Determine the (X, Y) coordinate at the center of the cell enclosing the given text.  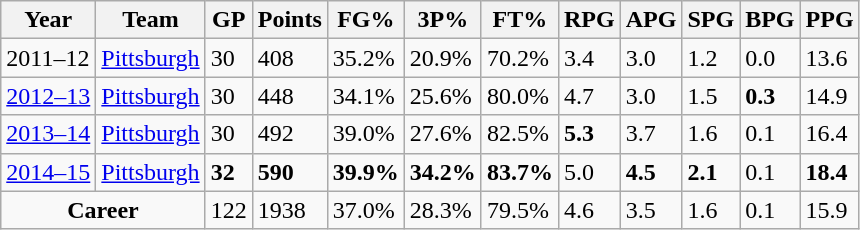
2014–15 (48, 172)
PPG (830, 20)
3.7 (651, 134)
25.6% (442, 96)
34.1% (366, 96)
0.3 (770, 96)
408 (290, 58)
20.9% (442, 58)
37.0% (366, 210)
4.6 (589, 210)
4.7 (589, 96)
448 (290, 96)
79.5% (520, 210)
SPG (711, 20)
34.2% (442, 172)
39.9% (366, 172)
3P% (442, 20)
2013–14 (48, 134)
3.5 (651, 210)
FG% (366, 20)
BPG (770, 20)
13.6 (830, 58)
27.6% (442, 134)
2011–12 (48, 58)
28.3% (442, 210)
35.2% (366, 58)
1938 (290, 210)
16.4 (830, 134)
2012–13 (48, 96)
3.4 (589, 58)
5.0 (589, 172)
122 (228, 210)
590 (290, 172)
32 (228, 172)
39.0% (366, 134)
83.7% (520, 172)
18.4 (830, 172)
1.2 (711, 58)
FT% (520, 20)
Points (290, 20)
82.5% (520, 134)
Team (150, 20)
15.9 (830, 210)
492 (290, 134)
Year (48, 20)
Career (103, 210)
2.1 (711, 172)
14.9 (830, 96)
1.5 (711, 96)
5.3 (589, 134)
70.2% (520, 58)
80.0% (520, 96)
APG (651, 20)
RPG (589, 20)
GP (228, 20)
4.5 (651, 172)
0.0 (770, 58)
